Determine the (x, y) coordinate at the center of the cell enclosing the given text.  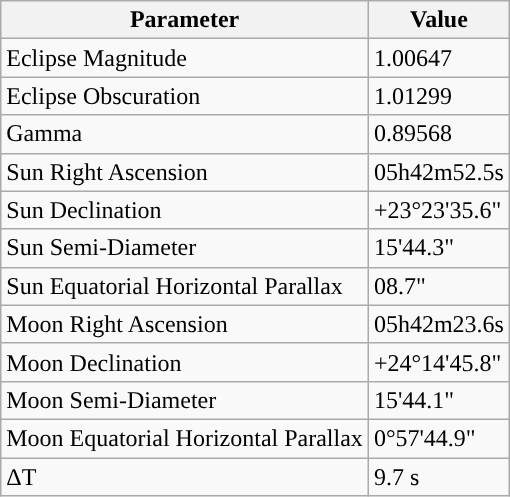
15'44.3" (438, 248)
Sun Right Ascension (185, 172)
15'44.1" (438, 400)
05h42m52.5s (438, 172)
ΔT (185, 477)
Moon Semi-Diameter (185, 400)
Moon Right Ascension (185, 324)
Sun Semi-Diameter (185, 248)
Moon Equatorial Horizontal Parallax (185, 438)
Eclipse Obscuration (185, 96)
Sun Equatorial Horizontal Parallax (185, 286)
0°57'44.9" (438, 438)
9.7 s (438, 477)
Parameter (185, 20)
Moon Declination (185, 362)
Eclipse Magnitude (185, 58)
08.7" (438, 286)
05h42m23.6s (438, 324)
Sun Declination (185, 210)
1.00647 (438, 58)
Gamma (185, 134)
+24°14'45.8" (438, 362)
+23°23'35.6" (438, 210)
0.89568 (438, 134)
1.01299 (438, 96)
Value (438, 20)
